Identify which cell holds the provided text, then report its (X, Y) central coordinate. 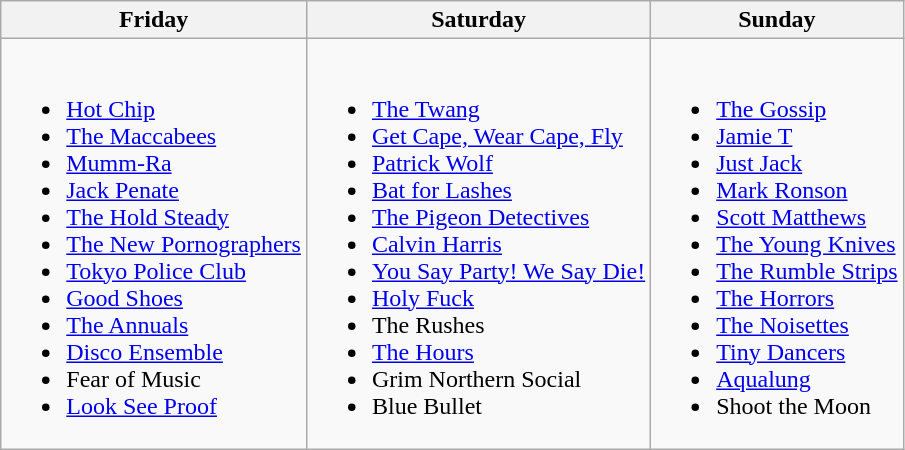
Saturday (478, 20)
Friday (154, 20)
Sunday (777, 20)
The GossipJamie TJust JackMark RonsonScott MatthewsThe Young KnivesThe Rumble StripsThe HorrorsThe NoisettesTiny DancersAqualungShoot the Moon (777, 244)
